Return (x, y) of the center of cell containing provided text 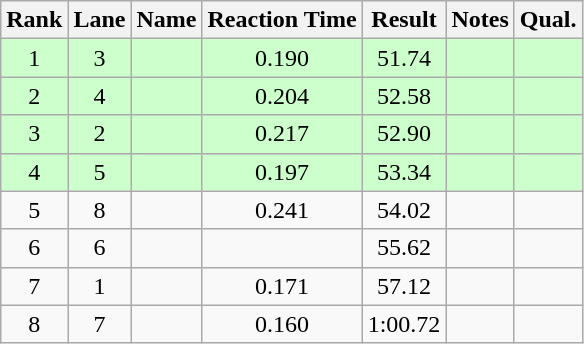
52.90 (404, 134)
Reaction Time (282, 20)
0.197 (282, 172)
0.190 (282, 58)
0.241 (282, 210)
53.34 (404, 172)
57.12 (404, 286)
54.02 (404, 210)
Rank (34, 20)
51.74 (404, 58)
52.58 (404, 96)
0.204 (282, 96)
55.62 (404, 248)
0.217 (282, 134)
Qual. (548, 20)
Name (166, 20)
0.160 (282, 324)
Lane (100, 20)
Notes (480, 20)
0.171 (282, 286)
1:00.72 (404, 324)
Result (404, 20)
